Pinpoint the cell where the given text exists, returning its (X, Y) midpoint coordinate. 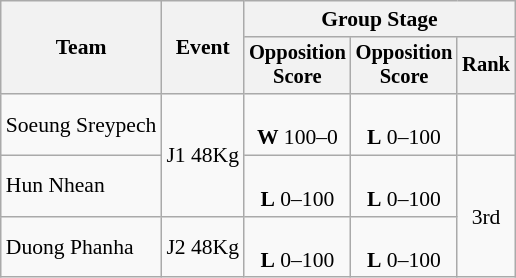
Group Stage (380, 19)
Event (202, 48)
Duong Phanha (82, 248)
Hun Nhean (82, 186)
Rank (486, 66)
Team (82, 48)
Soeung Sreypech (82, 124)
J1 48Kg (202, 155)
W 100–0 (298, 124)
3rd (486, 217)
J2 48Kg (202, 248)
